Find where the given text appears and provide that cell's center as [x, y] coordinate. 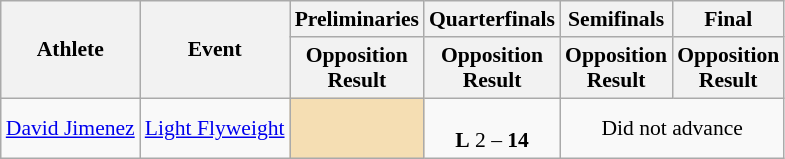
Did not advance [672, 128]
Athlete [70, 50]
L 2 – 14 [492, 128]
Light Flyweight [215, 128]
David Jimenez [70, 128]
Preliminaries [357, 19]
Final [728, 19]
Quarterfinals [492, 19]
Event [215, 50]
Semifinals [616, 19]
